Return the [x, y] coordinate for the center point of the cell that contains the specified text.  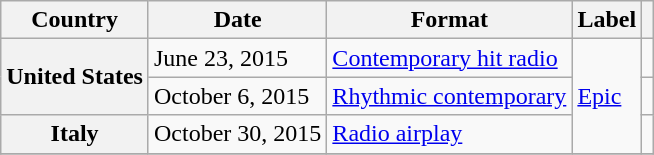
Radio airplay [450, 134]
Country [75, 20]
October 30, 2015 [237, 134]
Date [237, 20]
Epic [607, 96]
Contemporary hit radio [450, 58]
October 6, 2015 [237, 96]
Rhythmic contemporary [450, 96]
Italy [75, 134]
United States [75, 77]
Label [607, 20]
June 23, 2015 [237, 58]
Format [450, 20]
